Capture the cell that displays the provided text and extract its (X, Y) central coordinate. 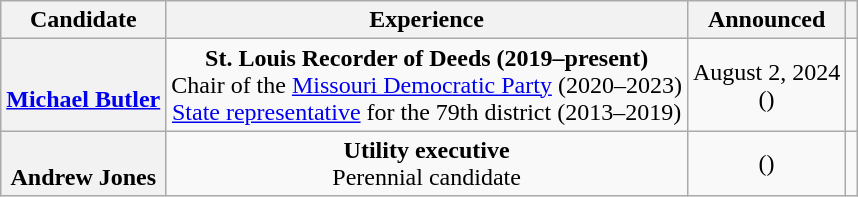
Experience (427, 20)
St. Louis Recorder of Deeds (2019–present)Chair of the Missouri Democratic Party (2020–2023)State representative for the 79th district (2013–2019) (427, 85)
Candidate (84, 20)
Andrew Jones (84, 164)
Michael Butler (84, 85)
August 2, 2024() (766, 85)
() (766, 164)
Utility executivePerennial candidate (427, 164)
Announced (766, 20)
